Locate the cell with the specified text and output its (X, Y) center coordinate. 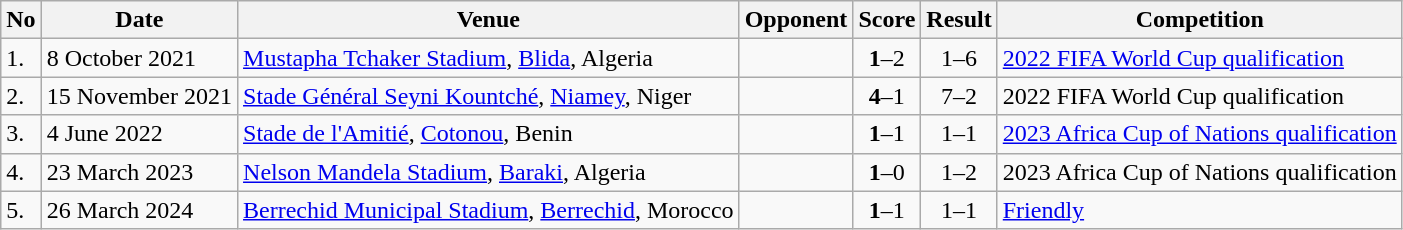
Score (887, 20)
Mustapha Tchaker Stadium, Blida, Algeria (489, 58)
15 November 2021 (139, 96)
4–1 (887, 96)
8 October 2021 (139, 58)
Berrechid Municipal Stadium, Berrechid, Morocco (489, 210)
Venue (489, 20)
23 March 2023 (139, 172)
Result (959, 20)
Opponent (796, 20)
3. (21, 134)
5. (21, 210)
26 March 2024 (139, 210)
Competition (1200, 20)
4. (21, 172)
1–6 (959, 58)
7–2 (959, 96)
No (21, 20)
1. (21, 58)
Friendly (1200, 210)
Date (139, 20)
4 June 2022 (139, 134)
Nelson Mandela Stadium, Baraki, Algeria (489, 172)
Stade Général Seyni Kountché, Niamey, Niger (489, 96)
2. (21, 96)
Stade de l'Amitié, Cotonou, Benin (489, 134)
1–0 (887, 172)
